Determine the (x, y) coordinate at the center of the cell enclosing the given text.  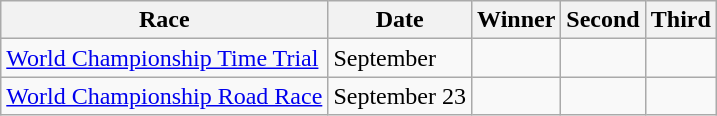
Second (603, 20)
Third (680, 20)
September (400, 58)
Race (164, 20)
World Championship Road Race (164, 96)
Date (400, 20)
September 23 (400, 96)
Winner (516, 20)
World Championship Time Trial (164, 58)
